Determine the (X, Y) coordinate at the center of the cell enclosing the given text.  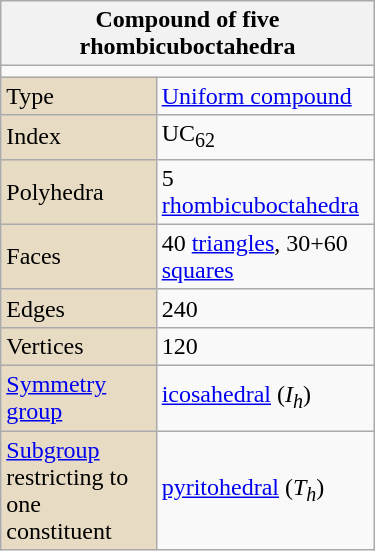
icosahedral (Ih) (265, 398)
5 rhombicuboctahedra (265, 192)
Uniform compound (265, 96)
Index (78, 137)
40 triangles, 30+60 squares (265, 256)
UC62 (265, 137)
pyritohedral (Th) (265, 490)
Edges (78, 308)
Polyhedra (78, 192)
Type (78, 96)
240 (265, 308)
120 (265, 346)
Vertices (78, 346)
Subgroup restricting to one constituent (78, 490)
Faces (78, 256)
Symmetry group (78, 398)
Compound of five rhombicuboctahedra (188, 34)
